Search for the cell housing the specified text and yield its (x, y) center coordinate. 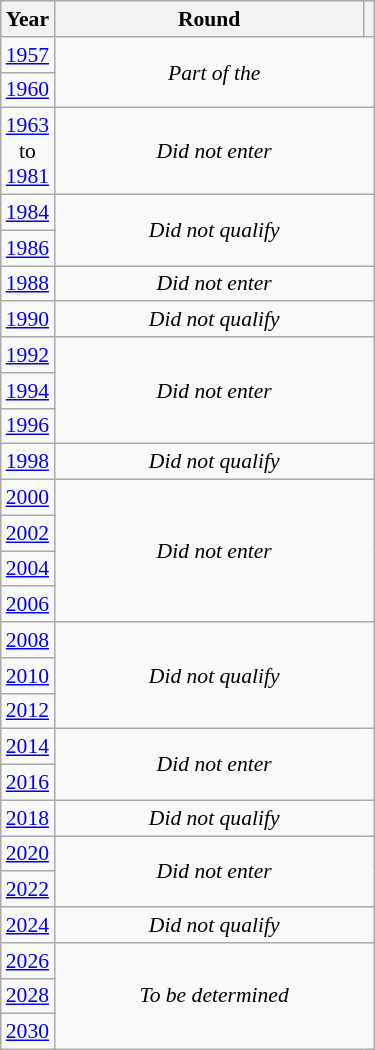
1960 (28, 90)
2018 (28, 818)
Round (209, 19)
2002 (28, 533)
2024 (28, 925)
1988 (28, 284)
2004 (28, 569)
2008 (28, 640)
Part of the (214, 72)
1963to1981 (28, 152)
2026 (28, 961)
1996 (28, 426)
2014 (28, 747)
2022 (28, 890)
2006 (28, 605)
2000 (28, 498)
2012 (28, 711)
1998 (28, 462)
1986 (28, 248)
2016 (28, 783)
2030 (28, 1032)
1994 (28, 391)
1990 (28, 320)
Year (28, 19)
1957 (28, 55)
1992 (28, 355)
2010 (28, 676)
2028 (28, 996)
1984 (28, 213)
To be determined (214, 996)
2020 (28, 854)
